Provide the [x, y] coordinate of the cell's center where the given text is located.  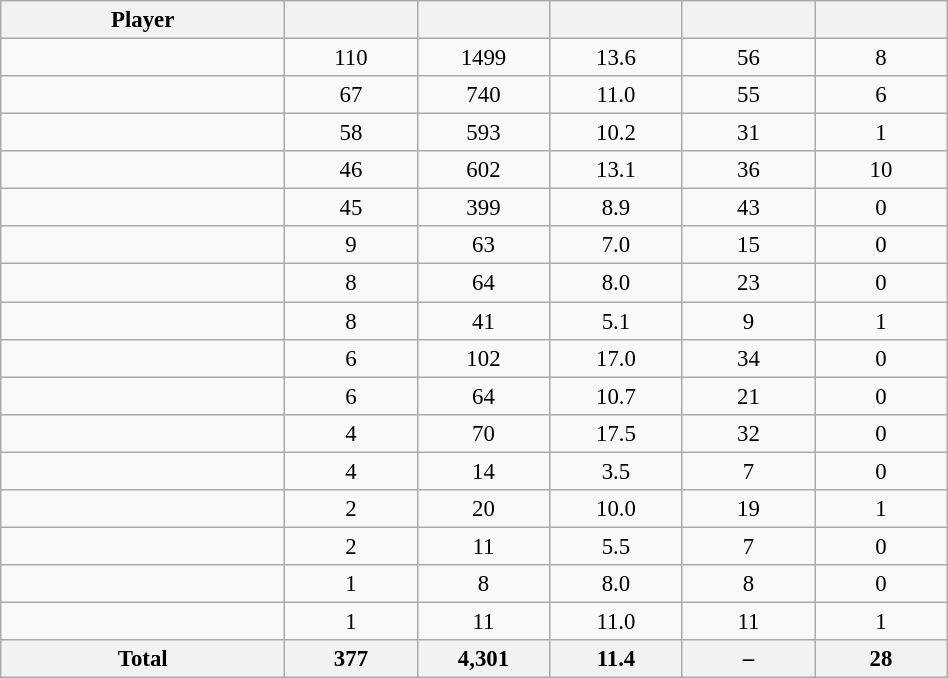
67 [351, 95]
8.9 [616, 208]
593 [483, 133]
4,301 [483, 659]
10 [882, 170]
70 [483, 433]
45 [351, 208]
21 [748, 396]
5.1 [616, 321]
32 [748, 433]
10.0 [616, 509]
Player [143, 20]
– [748, 659]
14 [483, 471]
Total [143, 659]
13.6 [616, 58]
31 [748, 133]
10.2 [616, 133]
740 [483, 95]
110 [351, 58]
36 [748, 170]
34 [748, 358]
5.5 [616, 546]
10.7 [616, 396]
399 [483, 208]
13.1 [616, 170]
17.0 [616, 358]
46 [351, 170]
63 [483, 245]
58 [351, 133]
41 [483, 321]
55 [748, 95]
17.5 [616, 433]
3.5 [616, 471]
19 [748, 509]
602 [483, 170]
1499 [483, 58]
102 [483, 358]
20 [483, 509]
11.4 [616, 659]
43 [748, 208]
56 [748, 58]
23 [748, 283]
377 [351, 659]
28 [882, 659]
15 [748, 245]
7.0 [616, 245]
